Capture the cell that displays the provided text and extract its [x, y] central coordinate. 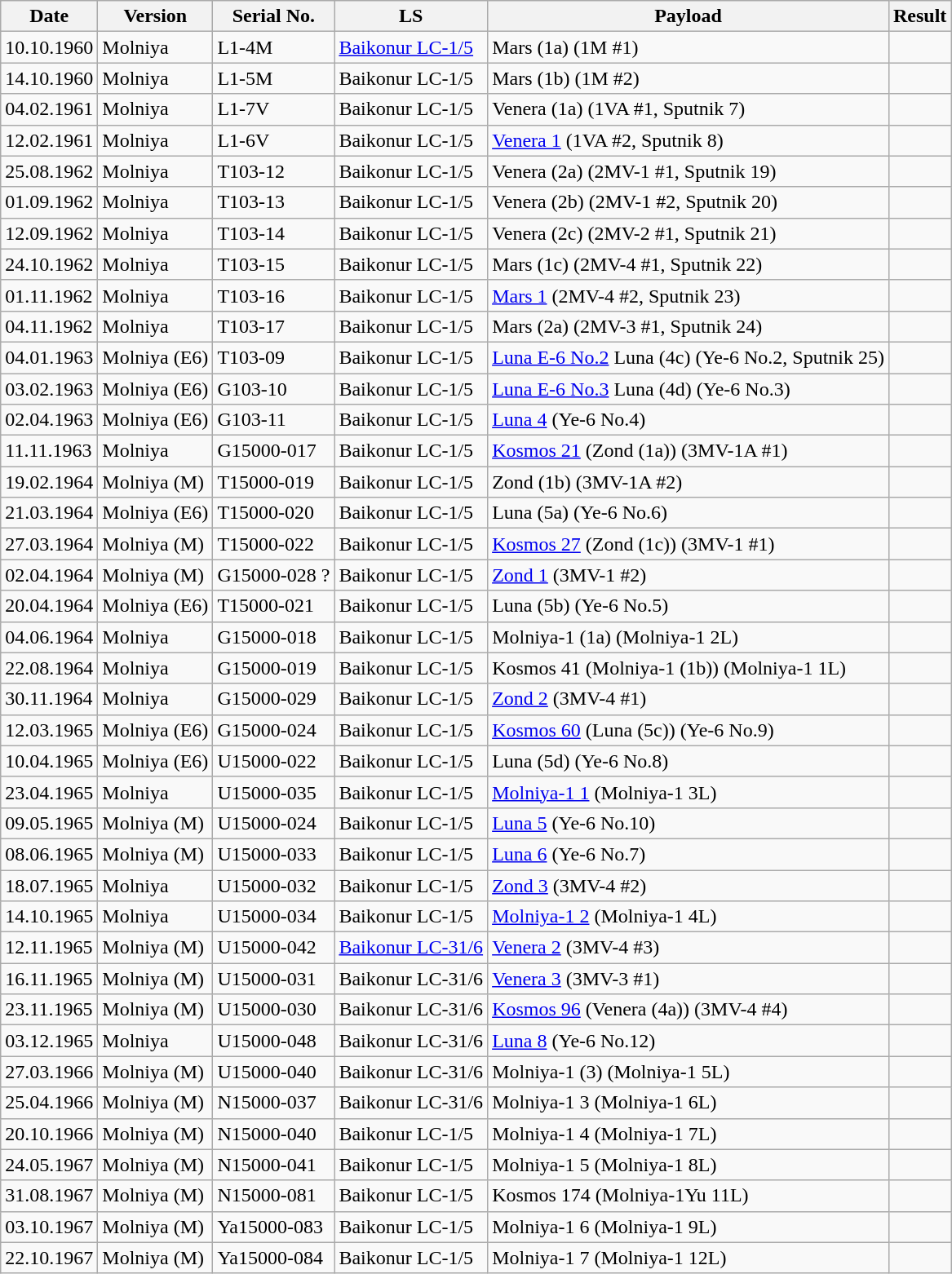
Zond 2 (3MV-4 #1) [689, 699]
Kosmos 60 (Luna (5c)) (Ye-6 No.9) [689, 730]
Venera (1a) (1VA #1, Sputnik 7) [689, 109]
G15000-019 [274, 668]
01.11.1962 [49, 295]
20.04.1964 [49, 606]
Venera (2c) (2MV-2 #1, Sputnik 21) [689, 233]
U15000-040 [274, 1072]
T103-17 [274, 326]
U15000-031 [274, 979]
Kosmos 174 (Molniya-1Yu 11L) [689, 1196]
Kosmos 41 (Molniya-1 (1b)) (Molniya-1 1L) [689, 668]
12.11.1965 [49, 948]
T103-12 [274, 171]
Luna 8 (Ye-6 No.12) [689, 1041]
Luna (5b) (Ye-6 No.5) [689, 606]
Luna (5a) (Ye-6 No.6) [689, 513]
Venera 3 (3MV-3 #1) [689, 979]
Luna 4 (Ye-6 No.4) [689, 420]
02.04.1963 [49, 420]
02.04.1964 [49, 575]
G15000-029 [274, 699]
Molniya-1 1 (Molniya-1 3L) [689, 792]
23.04.1965 [49, 792]
31.08.1967 [49, 1196]
Mars 1 (2MV-4 #2, Sputnik 23) [689, 295]
Molniya-1 6 (Molniya-1 9L) [689, 1227]
12.03.1965 [49, 730]
Payload [689, 16]
Ya15000-083 [274, 1227]
Luna E-6 No.3 Luna (4d) (Ye-6 No.3) [689, 389]
10.04.1965 [49, 761]
27.03.1964 [49, 544]
Kosmos 21 (Zond (1a)) (3MV-1A #1) [689, 451]
20.10.1966 [49, 1134]
L1-7V [274, 109]
Serial No. [274, 16]
Venera 1 (1VA #2, Sputnik 8) [689, 140]
03.12.1965 [49, 1041]
G103-11 [274, 420]
Molniya-1 2 (Molniya-1 4L) [689, 917]
22.10.1967 [49, 1258]
01.09.1962 [49, 202]
09.05.1965 [49, 823]
Date [49, 16]
03.02.1963 [49, 389]
04.01.1963 [49, 357]
24.10.1962 [49, 264]
U15000-032 [274, 885]
25.08.1962 [49, 171]
Zond 3 (3MV-4 #2) [689, 885]
LS [411, 16]
Molniya-1 3 (Molniya-1 6L) [689, 1103]
08.06.1965 [49, 854]
21.03.1964 [49, 513]
T103-15 [274, 264]
Kosmos 27 (Zond (1c)) (3MV-1 #1) [689, 544]
Version [155, 16]
N15000-037 [274, 1103]
N15000-040 [274, 1134]
16.11.1965 [49, 979]
Zond (1b) (3MV-1A #2) [689, 482]
L1-6V [274, 140]
T103-16 [274, 295]
10.10.1960 [49, 47]
T15000-022 [274, 544]
Zond 1 (3MV-1 #2) [689, 575]
19.02.1964 [49, 482]
18.07.1965 [49, 885]
U15000-048 [274, 1041]
14.10.1965 [49, 917]
12.02.1961 [49, 140]
T15000-021 [274, 606]
Molniya-1 5 (Molniya-1 8L) [689, 1165]
N15000-041 [274, 1165]
Luna 5 (Ye-6 No.10) [689, 823]
30.11.1964 [49, 699]
Result [919, 16]
Kosmos 96 (Venera (4a)) (3MV-4 #4) [689, 1010]
Venera (2b) (2MV-1 #2, Sputnik 20) [689, 202]
G15000-024 [274, 730]
23.11.1965 [49, 1010]
Molniya-1 7 (Molniya-1 12L) [689, 1258]
N15000-081 [274, 1196]
T103-14 [274, 233]
24.05.1967 [49, 1165]
04.11.1962 [49, 326]
22.08.1964 [49, 668]
U15000-024 [274, 823]
U15000-030 [274, 1010]
04.02.1961 [49, 109]
25.04.1966 [49, 1103]
Venera (2a) (2MV-1 #1, Sputnik 19) [689, 171]
Mars (1b) (1M #2) [689, 78]
G15000-018 [274, 637]
04.06.1964 [49, 637]
L1-5M [274, 78]
12.09.1962 [49, 233]
Ya15000-084 [274, 1258]
T103-09 [274, 357]
G15000-028 ? [274, 575]
Mars (1c) (2MV-4 #1, Sputnik 22) [689, 264]
Mars (1a) (1M #1) [689, 47]
27.03.1966 [49, 1072]
U15000-033 [274, 854]
11.11.1963 [49, 451]
14.10.1960 [49, 78]
L1-4M [274, 47]
03.10.1967 [49, 1227]
G103-10 [274, 389]
Luna 6 (Ye-6 No.7) [689, 854]
G15000-017 [274, 451]
Luna (5d) (Ye-6 No.8) [689, 761]
T15000-019 [274, 482]
U15000-042 [274, 948]
U15000-034 [274, 917]
Luna E-6 No.2 Luna (4c) (Ye-6 No.2, Sputnik 25) [689, 357]
Mars (2a) (2MV-3 #1, Sputnik 24) [689, 326]
Molniya-1 4 (Molniya-1 7L) [689, 1134]
T15000-020 [274, 513]
Venera 2 (3MV-4 #3) [689, 948]
Molniya-1 (3) (Molniya-1 5L) [689, 1072]
T103-13 [274, 202]
U15000-022 [274, 761]
Molniya-1 (1a) (Molniya-1 2L) [689, 637]
U15000-035 [274, 792]
